Search for the cell housing the specified text and yield its (X, Y) center coordinate. 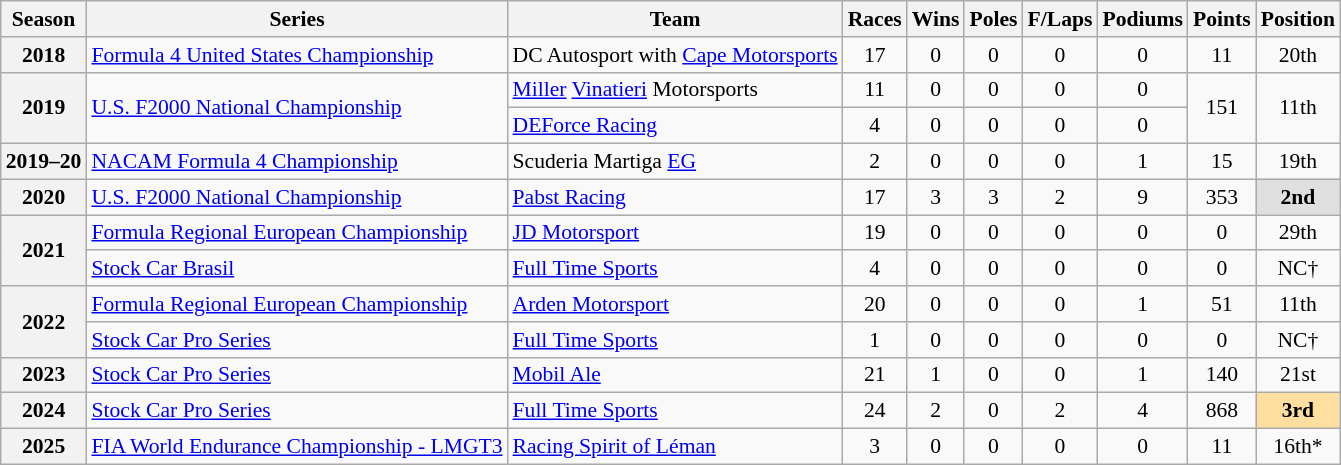
868 (1222, 411)
21 (875, 375)
2021 (44, 250)
20 (875, 304)
2024 (44, 411)
2019 (44, 108)
2018 (44, 55)
2025 (44, 447)
Wins (936, 19)
Races (875, 19)
2019–20 (44, 162)
2nd (1298, 197)
Pabst Racing (676, 197)
19 (875, 233)
2022 (44, 322)
3rd (1298, 411)
Formula 4 United States Championship (296, 55)
Racing Spirit of Léman (676, 447)
Team (676, 19)
Mobil Ale (676, 375)
140 (1222, 375)
Stock Car Brasil (296, 269)
Points (1222, 19)
Series (296, 19)
51 (1222, 304)
2020 (44, 197)
20th (1298, 55)
Scuderia Martiga EG (676, 162)
F/Laps (1060, 19)
16th* (1298, 447)
DEForce Racing (676, 126)
JD Motorsport (676, 233)
Season (44, 19)
24 (875, 411)
2023 (44, 375)
Podiums (1142, 19)
19th (1298, 162)
Arden Motorsport (676, 304)
NACAM Formula 4 Championship (296, 162)
151 (1222, 108)
29th (1298, 233)
Miller Vinatieri Motorsports (676, 90)
353 (1222, 197)
21st (1298, 375)
Position (1298, 19)
15 (1222, 162)
9 (1142, 197)
Poles (993, 19)
FIA World Endurance Championship - LMGT3 (296, 447)
DC Autosport with Cape Motorsports (676, 55)
